Scan for the cell matching the given text and deliver its [x, y] coordinate at center. 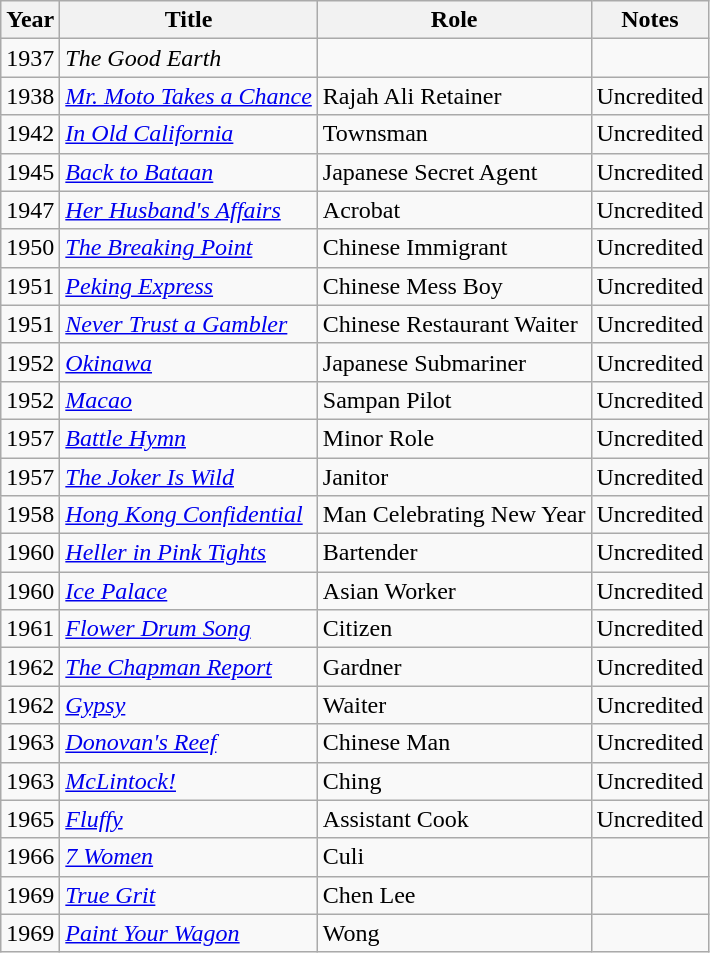
Culi [454, 857]
Bartender [454, 553]
1938 [30, 96]
Battle Hymn [189, 438]
Year [30, 20]
Never Trust a Gambler [189, 324]
1966 [30, 857]
Gardner [454, 667]
Minor Role [454, 438]
Man Celebrating New Year [454, 515]
1950 [30, 248]
The Good Earth [189, 58]
The Breaking Point [189, 248]
Donovan's Reef [189, 743]
Assistant Cook [454, 819]
Ice Palace [189, 591]
Back to Bataan [189, 172]
7 Women [189, 857]
1945 [30, 172]
1965 [30, 819]
1958 [30, 515]
The Joker Is Wild [189, 477]
Flower Drum Song [189, 629]
McLintock! [189, 781]
Role [454, 20]
Citizen [454, 629]
Waiter [454, 705]
Mr. Moto Takes a Chance [189, 96]
Title [189, 20]
1937 [30, 58]
In Old California [189, 134]
Chinese Man [454, 743]
Fluffy [189, 819]
Hong Kong Confidential [189, 515]
Chen Lee [454, 895]
1942 [30, 134]
Japanese Secret Agent [454, 172]
Gypsy [189, 705]
Paint Your Wagon [189, 933]
True Grit [189, 895]
Heller in Pink Tights [189, 553]
Acrobat [454, 210]
Chinese Mess Boy [454, 286]
Chinese Immigrant [454, 248]
Her Husband's Affairs [189, 210]
Townsman [454, 134]
Rajah Ali Retainer [454, 96]
Asian Worker [454, 591]
Japanese Submariner [454, 362]
Okinawa [189, 362]
1961 [30, 629]
Janitor [454, 477]
Sampan Pilot [454, 400]
Macao [189, 400]
The Chapman Report [189, 667]
Wong [454, 933]
1947 [30, 210]
Peking Express [189, 286]
Chinese Restaurant Waiter [454, 324]
Ching [454, 781]
Notes [650, 20]
